Provide the (X, Y) coordinate of the cell's center where the given text is located.  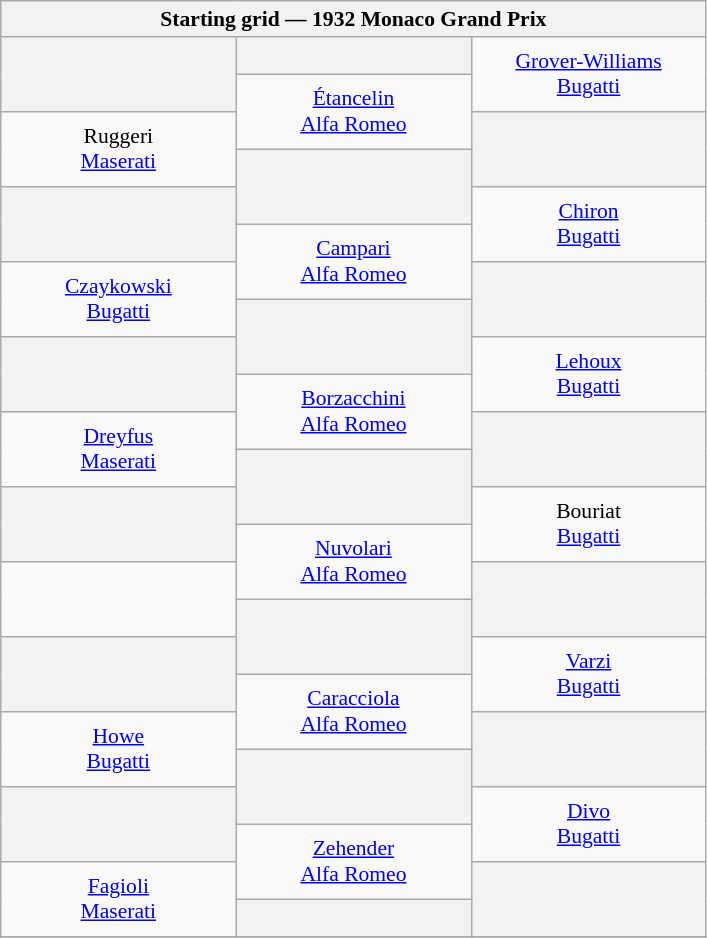
DreyfusMaserati (118, 450)
CaracciolaAlfa Romeo (354, 712)
Grover-WilliamsBugatti (588, 74)
ZehenderAlfa Romeo (354, 862)
HoweBugatti (118, 750)
Starting grid — 1932 Monaco Grand Prix (354, 19)
CzaykowskiBugatti (118, 300)
BorzacchiniAlfa Romeo (354, 412)
FagioliMaserati (118, 900)
CampariAlfa Romeo (354, 262)
VarziBugatti (588, 674)
LehouxBugatti (588, 374)
ChironBugatti (588, 224)
NuvolariAlfa Romeo (354, 562)
BouriatBugatti (588, 524)
DivoBugatti (588, 824)
RuggeriMaserati (118, 150)
ÉtancelinAlfa Romeo (354, 112)
